From the cell containing the given text, extract its center point as (X, Y) coordinate. 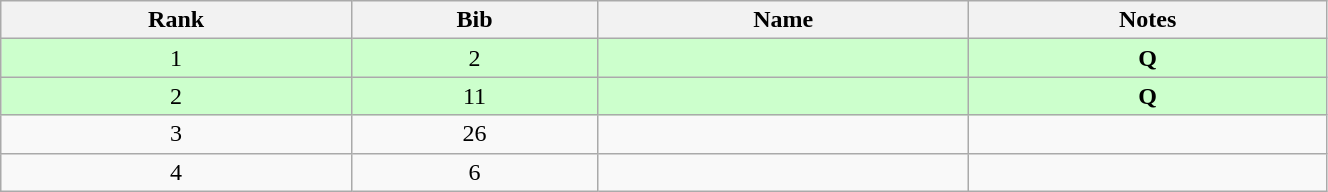
1 (176, 58)
6 (474, 172)
Notes (1148, 20)
Bib (474, 20)
26 (474, 134)
Name (784, 20)
Rank (176, 20)
3 (176, 134)
4 (176, 172)
11 (474, 96)
